Capture the cell that displays the provided text and extract its [X, Y] central coordinate. 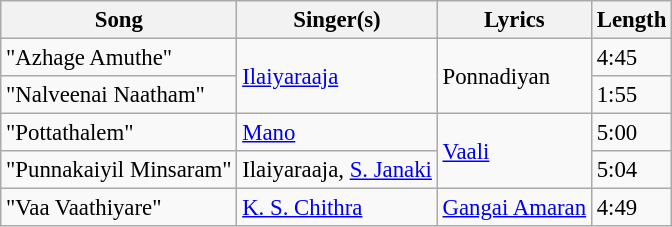
Vaali [514, 152]
K. S. Chithra [337, 208]
"Azhage Amuthe" [119, 58]
Mano [337, 133]
"Vaa Vaathiyare" [119, 208]
"Punnakaiyil Minsaram" [119, 170]
1:55 [631, 95]
4:49 [631, 208]
Gangai Amaran [514, 208]
Lyrics [514, 20]
Ilaiyaraaja [337, 76]
Length [631, 20]
Ponnadiyan [514, 76]
Ilaiyaraaja, S. Janaki [337, 170]
4:45 [631, 58]
Singer(s) [337, 20]
5:00 [631, 133]
Song [119, 20]
5:04 [631, 170]
"Nalveenai Naatham" [119, 95]
"Pottathalem" [119, 133]
